Detect which cell encompasses the target text, then output its (x, y) center coordinate. 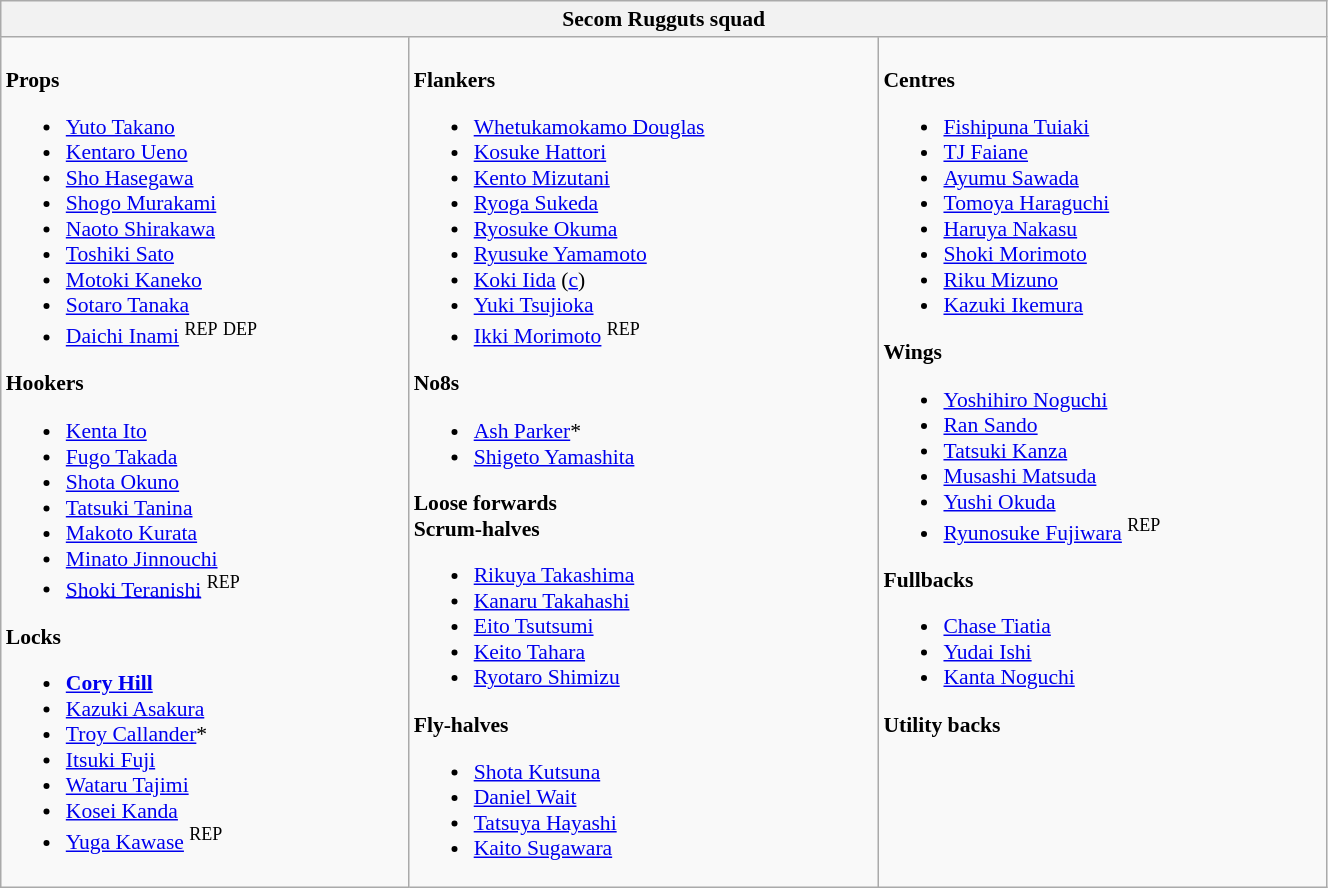
Secom Rugguts squad (664, 19)
